Return the [x, y] coordinate for the center point of the cell that contains the specified text.  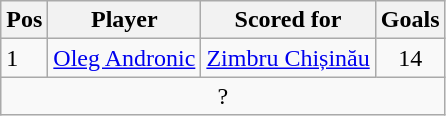
1 [24, 58]
? [223, 96]
Pos [24, 20]
Scored for [288, 20]
14 [410, 58]
Player [124, 20]
Goals [410, 20]
Zimbru Chișinău [288, 58]
Oleg Andronic [124, 58]
